Capture the cell that displays the provided text and extract its (X, Y) central coordinate. 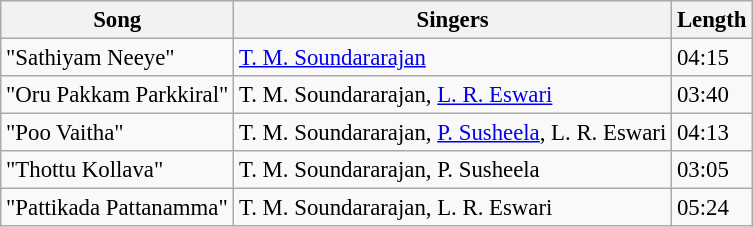
Length (712, 20)
"Sathiyam Neeye" (118, 58)
03:05 (712, 170)
"Oru Pakkam Parkkiral" (118, 95)
04:13 (712, 133)
"Pattikada Pattanamma" (118, 208)
Song (118, 20)
Singers (453, 20)
"Thottu Kollava" (118, 170)
04:15 (712, 58)
"Poo Vaitha" (118, 133)
T. M. Soundararajan (453, 58)
T. M. Soundararajan, P. Susheela (453, 170)
03:40 (712, 95)
T. M. Soundararajan, P. Susheela, L. R. Eswari (453, 133)
05:24 (712, 208)
